Detect which cell encompasses the target text, then output its [X, Y] center coordinate. 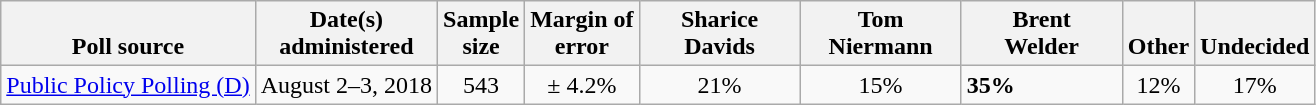
21% [720, 85]
Poll source [128, 34]
543 [482, 85]
Undecided [1255, 34]
Date(s)administered [346, 34]
15% [880, 85]
ShariceDavids [720, 34]
12% [1158, 85]
August 2–3, 2018 [346, 85]
35% [1042, 85]
Other [1158, 34]
TomNiermann [880, 34]
BrentWelder [1042, 34]
± 4.2% [582, 85]
Samplesize [482, 34]
Public Policy Polling (D) [128, 85]
Margin oferror [582, 34]
17% [1255, 85]
